Output the [x, y] coordinate of the center of the cell containing the given text.  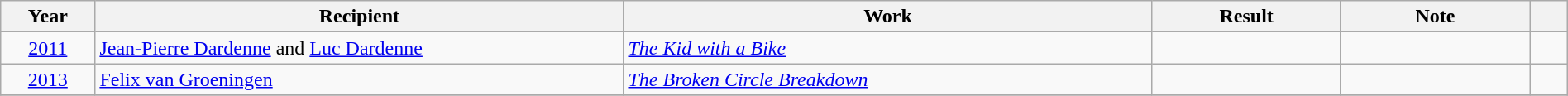
2013 [48, 79]
Work [888, 17]
Felix van Groeningen [359, 79]
The Broken Circle Breakdown [888, 79]
Result [1246, 17]
Jean-Pierre Dardenne and Luc Dardenne [359, 48]
The Kid with a Bike [888, 48]
Note [1435, 17]
2011 [48, 48]
Year [48, 17]
Recipient [359, 17]
